Capture the cell that displays the provided text and extract its (X, Y) central coordinate. 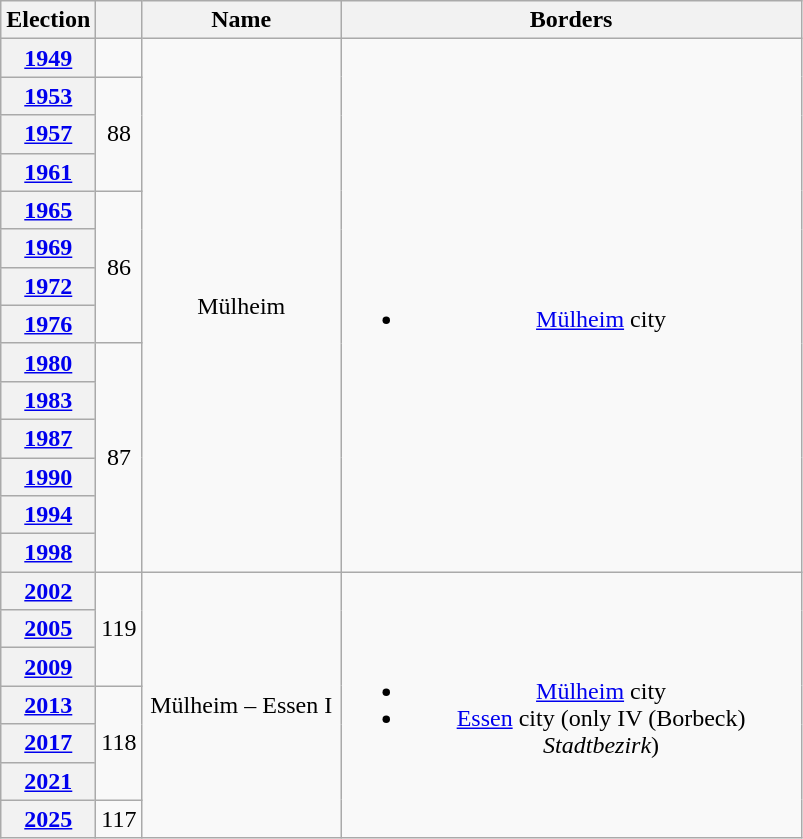
2021 (48, 781)
Name (242, 20)
2009 (48, 667)
1990 (48, 477)
2002 (48, 591)
2005 (48, 629)
Borders (572, 20)
1980 (48, 362)
1983 (48, 400)
2017 (48, 743)
117 (119, 819)
1998 (48, 553)
2025 (48, 819)
1961 (48, 172)
Mülheim cityEssen city (only IV (Borbeck) Stadtbezirk) (572, 705)
1953 (48, 96)
118 (119, 743)
1972 (48, 286)
1976 (48, 324)
1969 (48, 248)
Mülheim – Essen I (242, 705)
86 (119, 267)
Election (48, 20)
1957 (48, 134)
1994 (48, 515)
119 (119, 629)
87 (119, 457)
88 (119, 134)
2013 (48, 705)
1949 (48, 58)
1987 (48, 438)
1965 (48, 210)
Mülheim (242, 306)
Mülheim city (572, 306)
